Detect which cell encompasses the target text, then output its (X, Y) center coordinate. 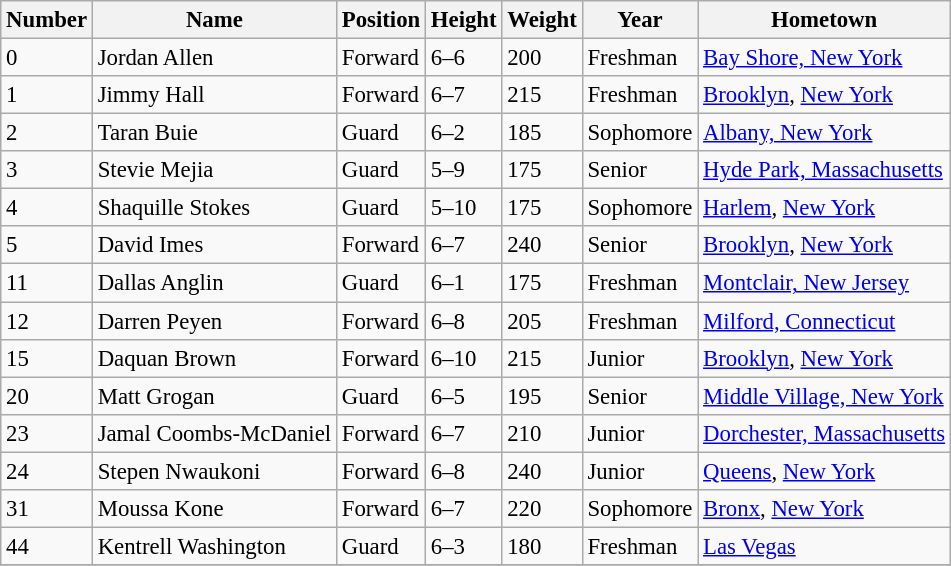
David Imes (214, 245)
1 (47, 95)
6–5 (464, 396)
Weight (542, 20)
5 (47, 245)
15 (47, 358)
44 (47, 546)
180 (542, 546)
Hometown (824, 20)
6–3 (464, 546)
6–1 (464, 283)
Hyde Park, Massachusetts (824, 170)
Taran Buie (214, 133)
Las Vegas (824, 546)
4 (47, 208)
205 (542, 321)
6–6 (464, 58)
Daquan Brown (214, 358)
Darren Peyen (214, 321)
Moussa Kone (214, 509)
20 (47, 396)
Milford, Connecticut (824, 321)
Queens, New York (824, 471)
Matt Grogan (214, 396)
185 (542, 133)
31 (47, 509)
Jamal Coombs-McDaniel (214, 433)
0 (47, 58)
Name (214, 20)
Position (380, 20)
Jimmy Hall (214, 95)
2 (47, 133)
Year (640, 20)
24 (47, 471)
Bronx, New York (824, 509)
Dallas Anglin (214, 283)
Stepen Nwaukoni (214, 471)
Bay Shore, New York (824, 58)
210 (542, 433)
Height (464, 20)
12 (47, 321)
11 (47, 283)
Jordan Allen (214, 58)
Shaquille Stokes (214, 208)
23 (47, 433)
Middle Village, New York (824, 396)
3 (47, 170)
Kentrell Washington (214, 546)
200 (542, 58)
Number (47, 20)
Albany, New York (824, 133)
195 (542, 396)
6–2 (464, 133)
5–10 (464, 208)
6–10 (464, 358)
5–9 (464, 170)
220 (542, 509)
Dorchester, Massachusetts (824, 433)
Montclair, New Jersey (824, 283)
Harlem, New York (824, 208)
Stevie Mejia (214, 170)
